From the cell containing the given text, extract its center point as [X, Y] coordinate. 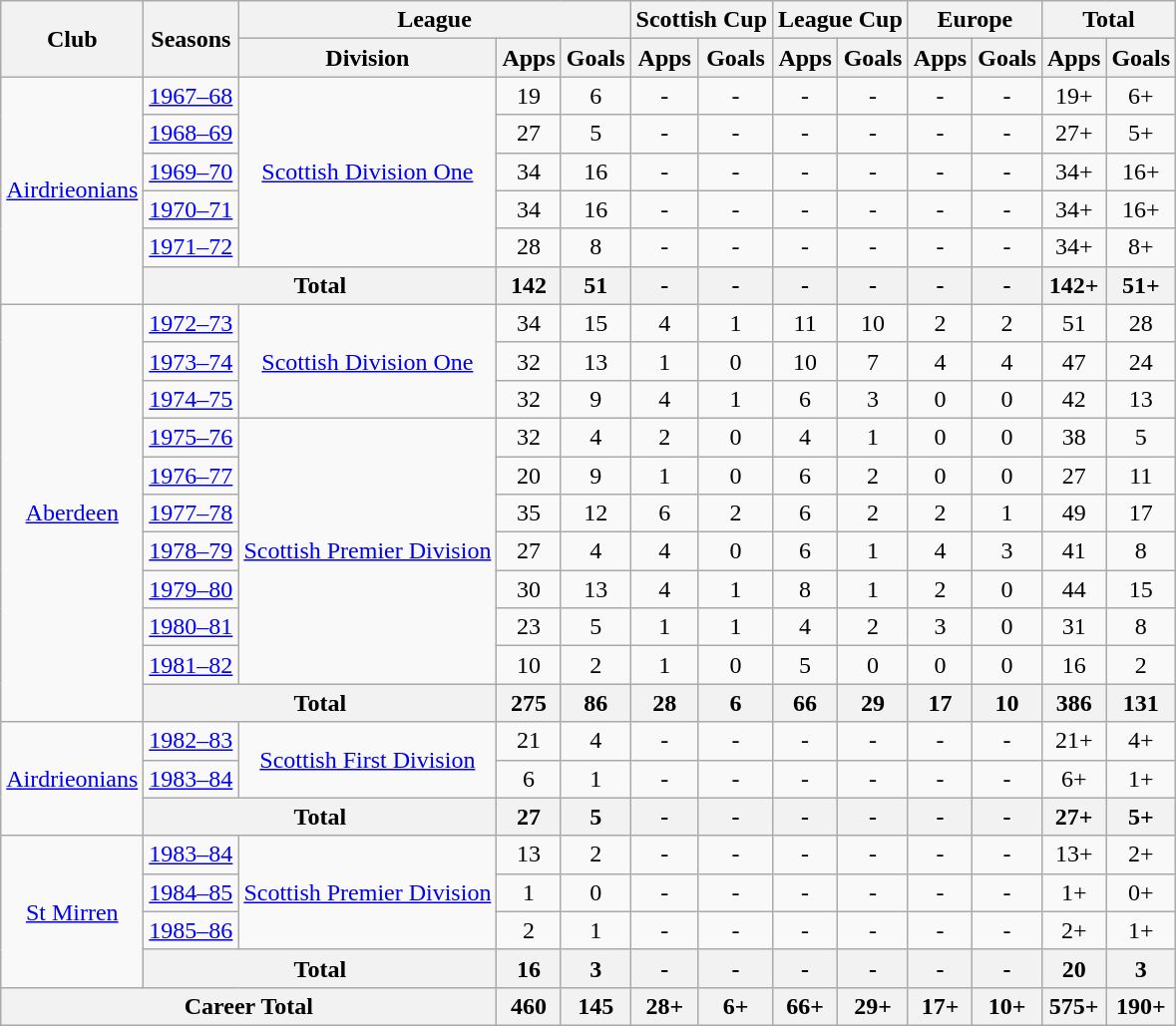
7 [874, 361]
35 [529, 513]
1982–83 [192, 741]
4+ [1141, 741]
31 [1073, 627]
49 [1073, 513]
1974–75 [192, 399]
66+ [806, 1006]
386 [1073, 703]
29+ [874, 1006]
0+ [1141, 892]
19+ [1073, 96]
30 [529, 589]
47 [1073, 361]
1979–80 [192, 589]
1970–71 [192, 209]
Scottish First Division [367, 760]
Aberdeen [72, 513]
460 [529, 1006]
51+ [1141, 285]
13+ [1073, 855]
12 [595, 513]
1969–70 [192, 171]
275 [529, 703]
142 [529, 285]
Scottish Cup [701, 20]
86 [595, 703]
1975–76 [192, 437]
1973–74 [192, 361]
1984–85 [192, 892]
131 [1141, 703]
1977–78 [192, 513]
38 [1073, 437]
19 [529, 96]
17+ [940, 1006]
44 [1073, 589]
42 [1073, 399]
66 [806, 703]
1971–72 [192, 247]
21 [529, 741]
23 [529, 627]
1981–82 [192, 665]
1985–86 [192, 930]
1978–79 [192, 551]
Seasons [192, 39]
8+ [1141, 247]
142+ [1073, 285]
League Cup [841, 20]
1972–73 [192, 323]
St Mirren [72, 911]
Division [367, 58]
1980–81 [192, 627]
190+ [1141, 1006]
145 [595, 1006]
League [435, 20]
Club [72, 39]
1968–69 [192, 134]
24 [1141, 361]
Career Total [249, 1006]
10+ [1007, 1006]
Europe [975, 20]
1967–68 [192, 96]
28+ [664, 1006]
575+ [1073, 1006]
1976–77 [192, 476]
41 [1073, 551]
29 [874, 703]
21+ [1073, 741]
